Scan for the cell matching the given text and deliver its [x, y] coordinate at center. 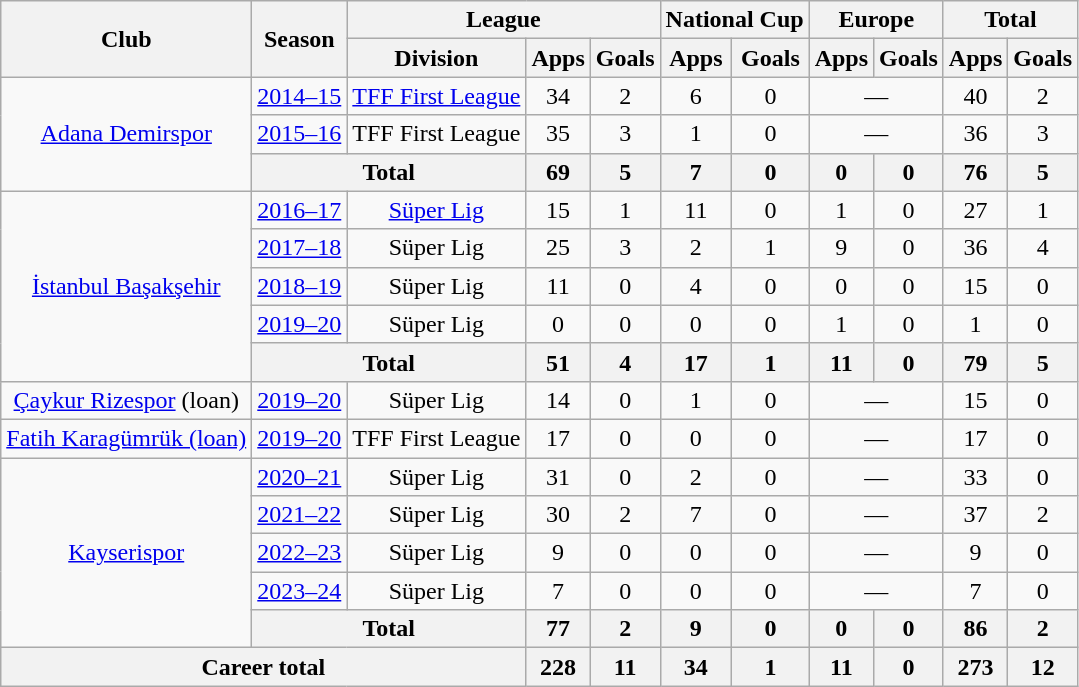
Europe [876, 20]
2022–23 [300, 553]
2020–21 [300, 477]
14 [558, 400]
Club [126, 39]
2016–17 [300, 210]
Adana Demirspor [126, 134]
National Cup [734, 20]
İstanbul Başakşehir [126, 286]
Season [300, 39]
25 [558, 248]
77 [558, 629]
6 [696, 96]
2014–15 [300, 96]
2018–19 [300, 286]
33 [975, 477]
2017–18 [300, 248]
40 [975, 96]
Kayserispor [126, 553]
51 [558, 362]
Fatih Karagümrük (loan) [126, 438]
Division [436, 58]
Career total [264, 667]
37 [975, 515]
League [504, 20]
86 [975, 629]
31 [558, 477]
Çaykur Rizespor (loan) [126, 400]
228 [558, 667]
12 [1043, 667]
273 [975, 667]
27 [975, 210]
30 [558, 515]
69 [558, 172]
2021–22 [300, 515]
76 [975, 172]
79 [975, 362]
2015–16 [300, 134]
35 [558, 134]
2023–24 [300, 591]
